Search for the cell housing the specified text and yield its [x, y] center coordinate. 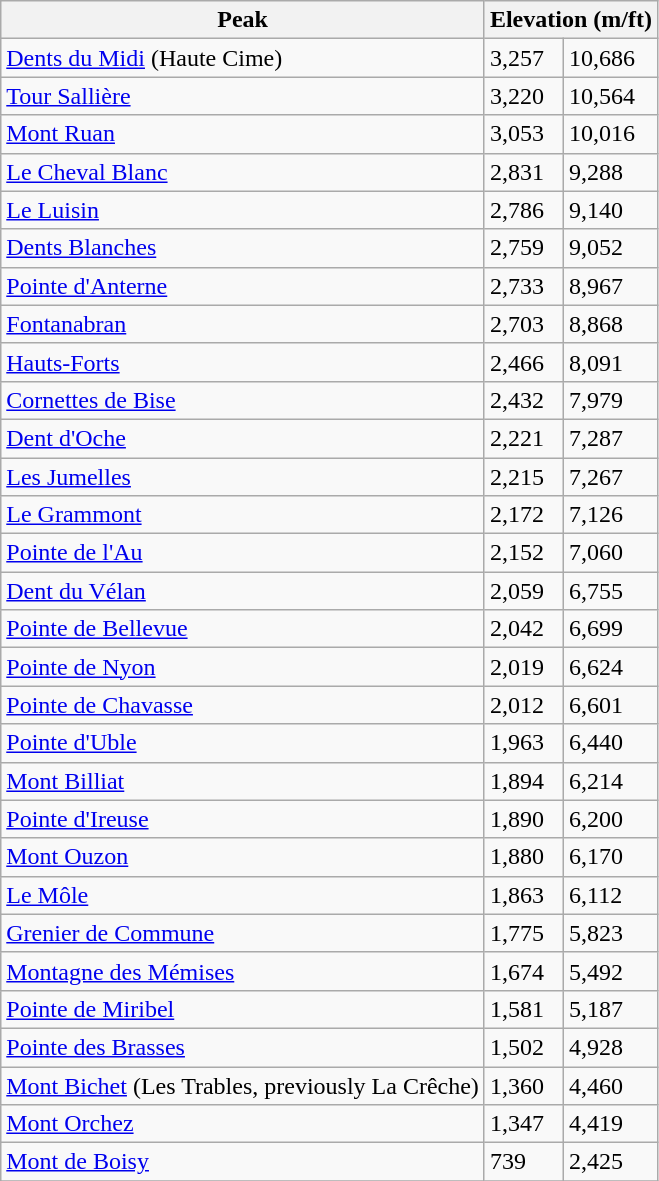
6,755 [611, 591]
3,053 [524, 134]
Mont Ruan [243, 134]
2,172 [524, 515]
739 [524, 1162]
1,581 [524, 1009]
8,091 [611, 362]
Hauts-Forts [243, 362]
Mont Ouzon [243, 857]
4,460 [611, 1085]
2,152 [524, 553]
1,360 [524, 1085]
8,868 [611, 324]
3,257 [524, 58]
Elevation (m/ft) [570, 20]
Montagne des Mémises [243, 971]
Le Grammont [243, 515]
6,624 [611, 667]
Peak [243, 20]
Cornettes de Bise [243, 400]
6,214 [611, 781]
9,288 [611, 172]
2,733 [524, 286]
2,059 [524, 591]
4,419 [611, 1124]
5,492 [611, 971]
2,042 [524, 629]
Pointe de l'Au [243, 553]
6,699 [611, 629]
5,823 [611, 933]
Le Luisin [243, 210]
1,890 [524, 819]
7,267 [611, 477]
10,016 [611, 134]
2,703 [524, 324]
10,564 [611, 96]
4,928 [611, 1047]
6,601 [611, 705]
Mont Orchez [243, 1124]
Fontanabran [243, 324]
1,894 [524, 781]
Mont de Boisy [243, 1162]
3,220 [524, 96]
Tour Sallière [243, 96]
Pointe de Chavasse [243, 705]
6,200 [611, 819]
2,215 [524, 477]
Pointe d'Ireuse [243, 819]
7,060 [611, 553]
7,979 [611, 400]
Dent d'Oche [243, 438]
2,831 [524, 172]
10,686 [611, 58]
Pointe de Nyon [243, 667]
Mont Bichet (Les Trables, previously La Crêche) [243, 1085]
6,440 [611, 743]
Dent du Vélan [243, 591]
9,052 [611, 248]
2,432 [524, 400]
9,140 [611, 210]
Le Cheval Blanc [243, 172]
Pointe d'Uble [243, 743]
Le Môle [243, 895]
1,347 [524, 1124]
6,112 [611, 895]
1,502 [524, 1047]
Pointe de Bellevue [243, 629]
2,019 [524, 667]
2,786 [524, 210]
1,674 [524, 971]
Pointe d'Anterne [243, 286]
2,425 [611, 1162]
Pointe des Brasses [243, 1047]
8,967 [611, 286]
6,170 [611, 857]
1,775 [524, 933]
2,759 [524, 248]
Dents du Midi (Haute Cime) [243, 58]
Mont Billiat [243, 781]
Pointe de Miribel [243, 1009]
5,187 [611, 1009]
1,963 [524, 743]
Les Jumelles [243, 477]
1,880 [524, 857]
1,863 [524, 895]
2,221 [524, 438]
7,126 [611, 515]
2,012 [524, 705]
2,466 [524, 362]
Dents Blanches [243, 248]
Grenier de Commune [243, 933]
7,287 [611, 438]
